Detect which cell encompasses the target text, then output its (X, Y) center coordinate. 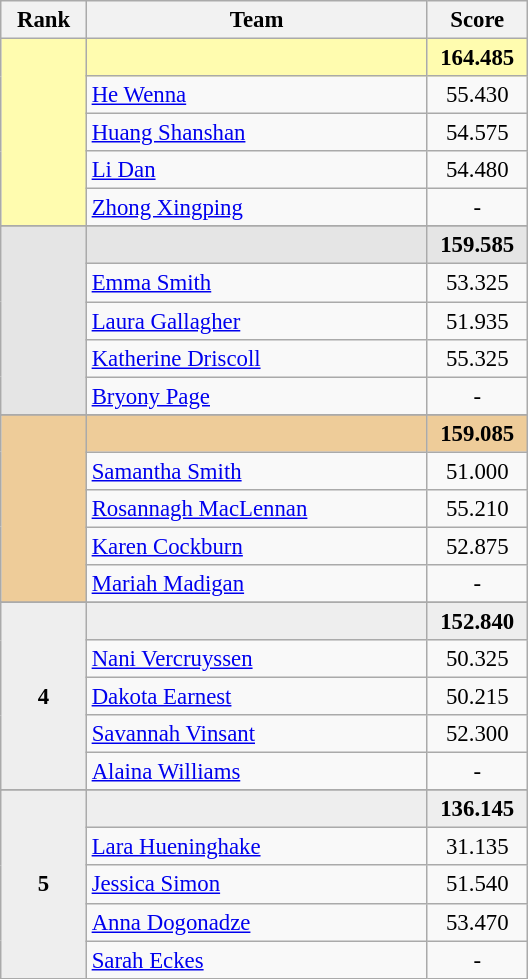
159.585 (478, 245)
Katherine Driscoll (256, 358)
Laura Gallagher (256, 321)
4 (44, 696)
Rosannagh MacLennan (256, 509)
164.485 (478, 58)
Rank (44, 20)
51.540 (478, 885)
152.840 (478, 621)
Emma Smith (256, 283)
51.000 (478, 471)
Lara Hueninghake (256, 847)
Li Dan (256, 170)
55.210 (478, 509)
51.935 (478, 321)
Huang Shanshan (256, 133)
Samantha Smith (256, 471)
Savannah Vinsant (256, 734)
136.145 (478, 809)
Mariah Madigan (256, 584)
52.875 (478, 546)
55.430 (478, 95)
He Wenna (256, 95)
Zhong Xingping (256, 208)
159.085 (478, 433)
54.480 (478, 170)
Score (478, 20)
Dakota Earnest (256, 697)
Team (256, 20)
Nani Vercruyssen (256, 659)
53.470 (478, 922)
54.575 (478, 133)
50.325 (478, 659)
5 (44, 884)
Sarah Eckes (256, 960)
Bryony Page (256, 396)
50.215 (478, 697)
53.325 (478, 283)
Anna Dogonadze (256, 922)
52.300 (478, 734)
31.135 (478, 847)
Jessica Simon (256, 885)
Karen Cockburn (256, 546)
55.325 (478, 358)
Alaina Williams (256, 772)
